Determine the [x, y] coordinate at the center of the cell enclosing the given text.  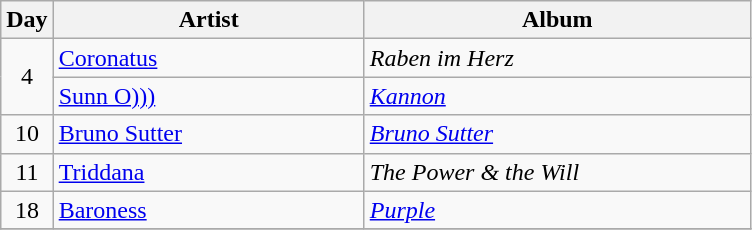
Day [27, 20]
4 [27, 77]
Album [557, 20]
11 [27, 172]
18 [27, 210]
Artist [208, 20]
Purple [557, 210]
Kannon [557, 96]
The Power & the Will [557, 172]
Raben im Herz [557, 58]
Coronatus [208, 58]
Sunn O))) [208, 96]
10 [27, 134]
Baroness [208, 210]
Triddana [208, 172]
